From the cell containing the given text, extract its center point as [X, Y] coordinate. 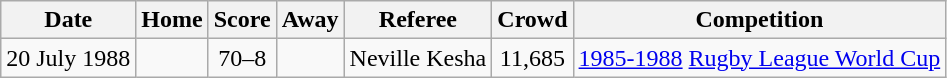
20 July 1988 [68, 58]
70–8 [242, 58]
11,685 [532, 58]
Home [172, 20]
Referee [418, 20]
Competition [760, 20]
Away [310, 20]
Date [68, 20]
Score [242, 20]
Crowd [532, 20]
Neville Kesha [418, 58]
1985-1988 Rugby League World Cup [760, 58]
